From the cell containing the given text, extract its center point as (x, y) coordinate. 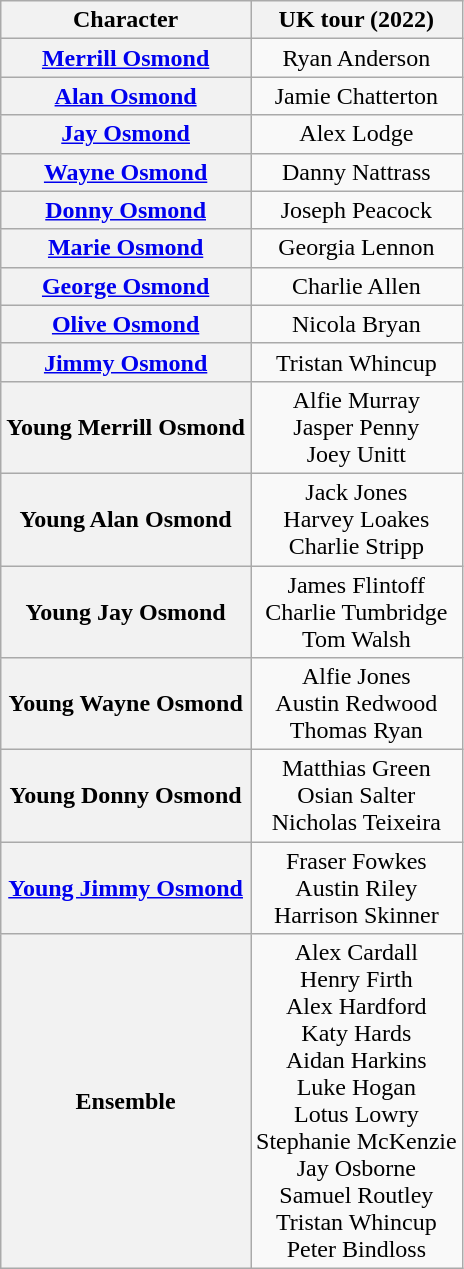
Ensemble (126, 1102)
Alan Osmond (126, 96)
Young Jay Osmond (126, 612)
Alfie MurrayJasper PennyJoey Unitt (356, 427)
Young Jimmy Osmond (126, 888)
James FlintoffCharlie TumbridgeTom Walsh (356, 612)
Joseph Peacock (356, 210)
Donny Osmond (126, 210)
Fraser FowkesAustin RileyHarrison Skinner (356, 888)
Marie Osmond (126, 248)
Young Merrill Osmond (126, 427)
Wayne Osmond (126, 172)
Jack JonesHarvey LoakesCharlie Stripp (356, 519)
Character (126, 20)
Merrill Osmond (126, 58)
Young Wayne Osmond (126, 704)
George Osmond (126, 286)
Jamie Chatterton (356, 96)
Olive Osmond (126, 324)
Danny Nattrass (356, 172)
Alfie JonesAustin RedwoodThomas Ryan (356, 704)
Ryan Anderson (356, 58)
Alex Lodge (356, 134)
Georgia Lennon (356, 248)
Matthias GreenOsian SalterNicholas Teixeira (356, 796)
Charlie Allen (356, 286)
Jimmy Osmond (126, 362)
Young Alan Osmond (126, 519)
Nicola Bryan (356, 324)
Jay Osmond (126, 134)
Tristan Whincup (356, 362)
UK tour (2022) (356, 20)
Young Donny Osmond (126, 796)
